Pinpoint the cell where the given text exists, returning its (x, y) midpoint coordinate. 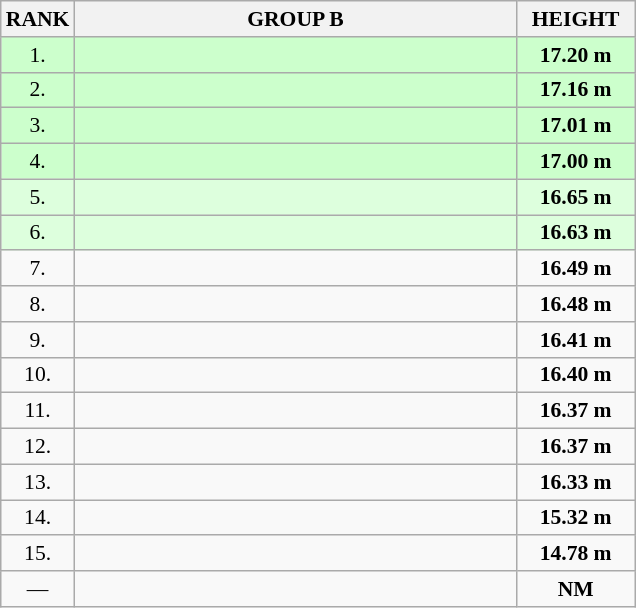
RANK (38, 19)
16.63 m (576, 233)
9. (38, 340)
16.65 m (576, 197)
16.33 m (576, 482)
4. (38, 162)
15.32 m (576, 518)
14. (38, 518)
12. (38, 447)
16.40 m (576, 375)
NM (576, 589)
2. (38, 90)
16.48 m (576, 304)
— (38, 589)
GROUP B (295, 19)
10. (38, 375)
16.49 m (576, 269)
6. (38, 233)
17.01 m (576, 126)
14.78 m (576, 554)
17.16 m (576, 90)
3. (38, 126)
11. (38, 411)
15. (38, 554)
17.20 m (576, 55)
13. (38, 482)
HEIGHT (576, 19)
5. (38, 197)
8. (38, 304)
7. (38, 269)
1. (38, 55)
17.00 m (576, 162)
16.41 m (576, 340)
